Search for the cell housing the specified text and yield its [x, y] center coordinate. 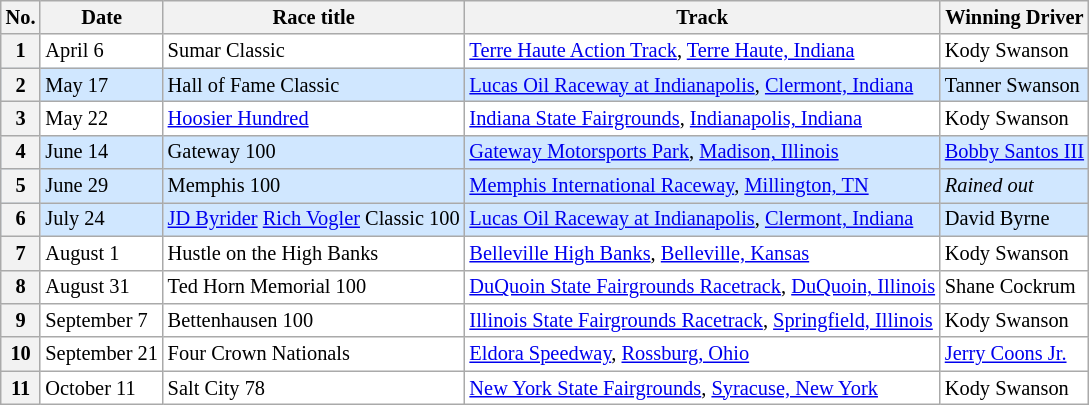
Bobby Santos III [1014, 152]
New York State Fairgrounds, Syracuse, New York [702, 388]
Gateway Motorsports Park, Madison, Illinois [702, 152]
Sumar Classic [314, 51]
Illinois State Fairgrounds Racetrack, Springfield, Illinois [702, 320]
Ted Horn Memorial 100 [314, 287]
Salt City 78 [314, 388]
Tanner Swanson [1014, 85]
Terre Haute Action Track, Terre Haute, Indiana [702, 51]
11 [21, 388]
Gateway 100 [314, 152]
May 17 [101, 85]
April 6 [101, 51]
Memphis 100 [314, 186]
David Byrne [1014, 219]
October 11 [101, 388]
September 7 [101, 320]
Eldora Speedway, Rossburg, Ohio [702, 354]
June 14 [101, 152]
Four Crown Nationals [314, 354]
10 [21, 354]
Hustle on the High Banks [314, 253]
1 [21, 51]
May 22 [101, 118]
DuQuoin State Fairgrounds Racetrack, DuQuoin, Illinois [702, 287]
6 [21, 219]
Jerry Coons Jr. [1014, 354]
3 [21, 118]
Rained out [1014, 186]
Race title [314, 17]
August 31 [101, 287]
Winning Driver [1014, 17]
No. [21, 17]
JD Byrider Rich Vogler Classic 100 [314, 219]
8 [21, 287]
Belleville High Banks, Belleville, Kansas [702, 253]
5 [21, 186]
4 [21, 152]
September 21 [101, 354]
July 24 [101, 219]
Shane Cockrum [1014, 287]
Indiana State Fairgrounds, Indianapolis, Indiana [702, 118]
August 1 [101, 253]
Hoosier Hundred [314, 118]
Memphis International Raceway, Millington, TN [702, 186]
Hall of Fame Classic [314, 85]
9 [21, 320]
Bettenhausen 100 [314, 320]
Track [702, 17]
Date [101, 17]
June 29 [101, 186]
2 [21, 85]
7 [21, 253]
